Identify which cell holds the provided text, then report its [x, y] central coordinate. 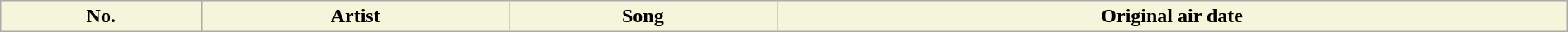
Song [643, 16]
Original air date [1172, 16]
Artist [356, 16]
No. [101, 16]
